Locate the cell with the specified text and output its (X, Y) center coordinate. 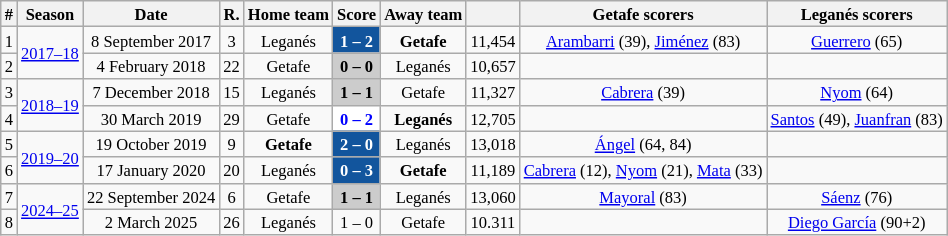
0 – 2 (356, 118)
2017–18 (50, 53)
2018–19 (50, 105)
19 October 2019 (151, 144)
12,705 (492, 118)
Cabrera (39) (644, 92)
11,454 (492, 40)
2024–25 (50, 209)
2 March 2025 (151, 222)
1 (9, 40)
0 – 3 (356, 170)
R. (232, 14)
5 (9, 144)
1 – 0 (356, 222)
30 March 2019 (151, 118)
11,327 (492, 92)
Score (356, 14)
13,018 (492, 144)
Diego García (90+2) (856, 222)
Nyom (64) (856, 92)
2019–20 (50, 157)
Mayoral (83) (644, 196)
0 – 0 (356, 66)
7 (9, 196)
Season (50, 14)
11,189 (492, 170)
8 September 2017 (151, 40)
Ángel (64, 84) (644, 144)
15 (232, 92)
Arambarri (39), Jiménez (83) (644, 40)
10,657 (492, 66)
Home team (288, 14)
17 January 2020 (151, 170)
1 – 2 (356, 40)
8 (9, 222)
Cabrera (12), Nyom (21), Mata (33) (644, 170)
2 (9, 66)
4 (9, 118)
29 (232, 118)
Guerrero (65) (856, 40)
Date (151, 14)
13,060 (492, 196)
4 February 2018 (151, 66)
22 (232, 66)
Away team (423, 14)
26 (232, 222)
2 – 0 (356, 144)
20 (232, 170)
9 (232, 144)
7 December 2018 (151, 92)
22 September 2024 (151, 196)
Leganés scorers (856, 14)
# (9, 14)
Getafe scorers (644, 14)
10.311 (492, 222)
Sáenz (76) (856, 196)
Santos (49), Juanfran (83) (856, 118)
